Output the (X, Y) coordinate of the center of the cell containing the given text.  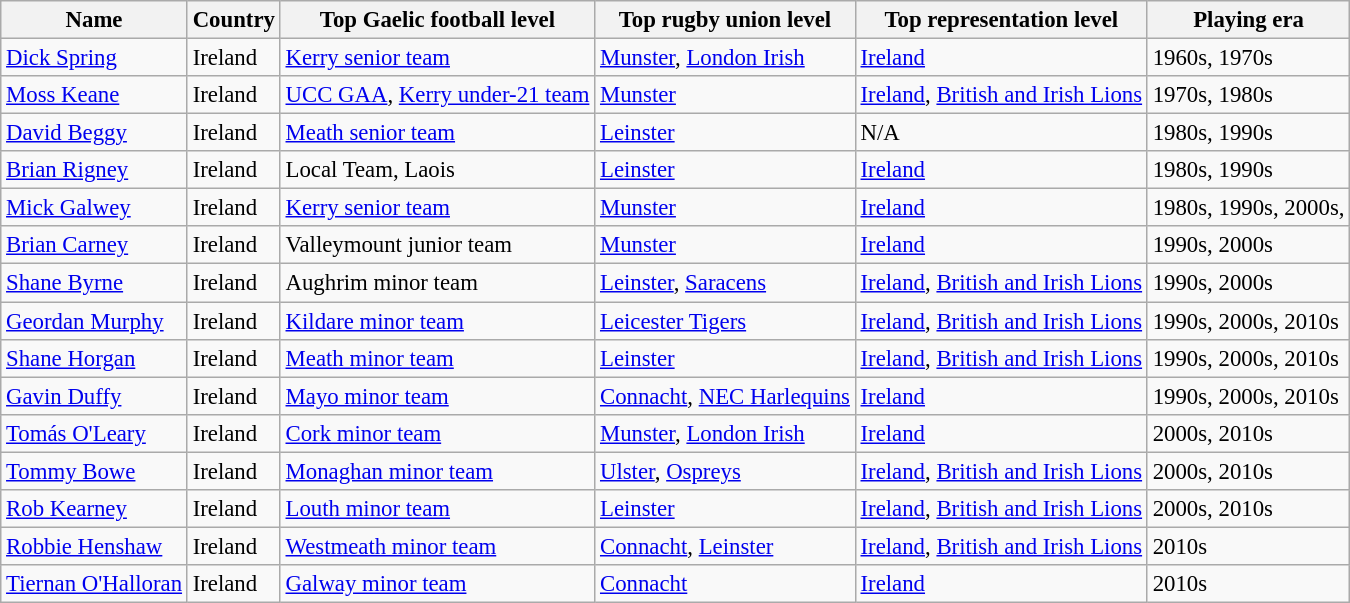
Shane Horgan (94, 358)
Tomás O'Leary (94, 433)
Monaghan minor team (437, 471)
N/A (1001, 133)
Shane Byrne (94, 283)
Westmeath minor team (437, 546)
David Beggy (94, 133)
Mayo minor team (437, 396)
Connacht, Leinster (726, 546)
Moss Keane (94, 95)
Louth minor team (437, 509)
Connacht (726, 584)
Kildare minor team (437, 321)
Galway minor team (437, 584)
Tiernan O'Halloran (94, 584)
Rob Kearney (94, 509)
Top Gaelic football level (437, 20)
Name (94, 20)
UCC GAA, Kerry under-21 team (437, 95)
1960s, 1970s (1248, 58)
Leinster, Saracens (726, 283)
Top rugby union level (726, 20)
Mick Galwey (94, 208)
Meath minor team (437, 358)
Local Team, Laois (437, 170)
Country (234, 20)
Playing era (1248, 20)
1970s, 1980s (1248, 95)
1980s, 1990s, 2000s, (1248, 208)
Aughrim minor team (437, 283)
Leicester Tigers (726, 321)
Valleymount junior team (437, 245)
Geordan Murphy (94, 321)
Brian Rigney (94, 170)
Tommy Bowe (94, 471)
Ulster, Ospreys (726, 471)
Top representation level (1001, 20)
Connacht, NEC Harlequins (726, 396)
Cork minor team (437, 433)
Meath senior team (437, 133)
Brian Carney (94, 245)
Robbie Henshaw (94, 546)
Dick Spring (94, 58)
Gavin Duffy (94, 396)
